Scan for the cell matching the given text and deliver its [X, Y] coordinate at center. 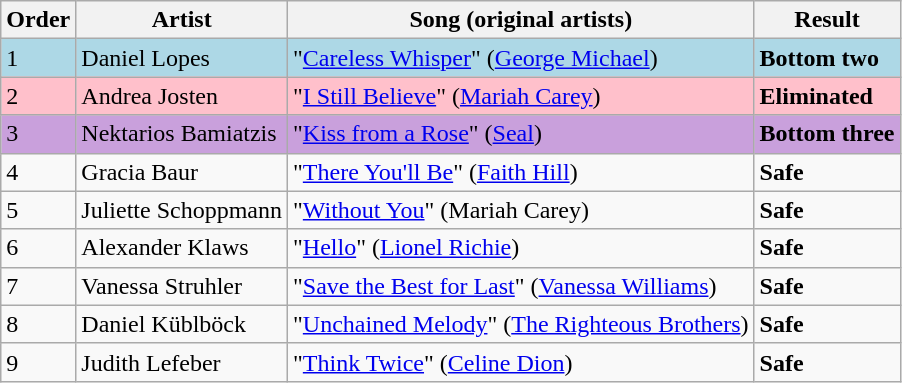
7 [38, 286]
1 [38, 58]
Daniel Lopes [182, 58]
"Hello" (Lionel Richie) [522, 248]
Andrea Josten [182, 96]
Gracia Baur [182, 172]
"Think Twice" (Celine Dion) [522, 362]
Nektarios Bamiatzis [182, 134]
"Without You" (Mariah Carey) [522, 210]
5 [38, 210]
8 [38, 324]
"There You'll Be" (Faith Hill) [522, 172]
Bottom three [827, 134]
"Kiss from a Rose" (Seal) [522, 134]
"Careless Whisper" (George Michael) [522, 58]
"I Still Believe" (Mariah Carey) [522, 96]
"Save the Best for Last" (Vanessa Williams) [522, 286]
Juliette Schoppmann [182, 210]
Order [38, 20]
6 [38, 248]
Alexander Klaws [182, 248]
4 [38, 172]
3 [38, 134]
Judith Lefeber [182, 362]
2 [38, 96]
Vanessa Struhler [182, 286]
Song (original artists) [522, 20]
Bottom two [827, 58]
9 [38, 362]
Artist [182, 20]
Daniel Küblböck [182, 324]
Result [827, 20]
"Unchained Melody" (The Righteous Brothers) [522, 324]
Eliminated [827, 96]
